Output the [x, y] coordinate of the center of the cell containing the given text.  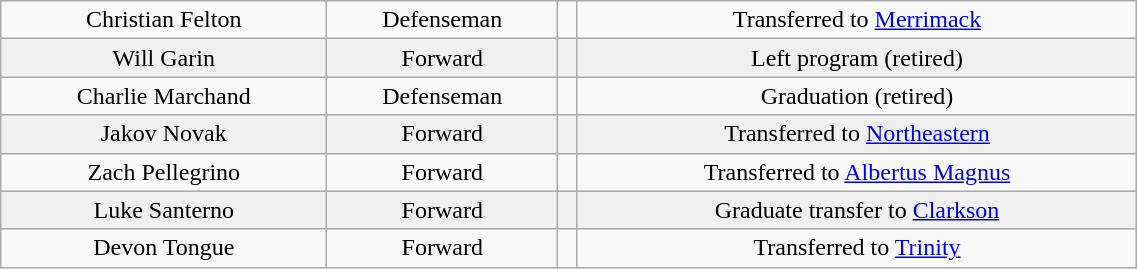
Graduation (retired) [857, 96]
Zach Pellegrino [164, 172]
Charlie Marchand [164, 96]
Transferred to Albertus Magnus [857, 172]
Transferred to Trinity [857, 248]
Graduate transfer to Clarkson [857, 210]
Will Garin [164, 58]
Luke Santerno [164, 210]
Jakov Novak [164, 134]
Transferred to Northeastern [857, 134]
Left program (retired) [857, 58]
Transferred to Merrimack [857, 20]
Devon Tongue [164, 248]
Christian Felton [164, 20]
